Return the (X, Y) coordinate for the center point of the cell that contains the specified text.  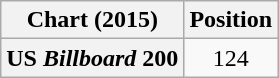
Position (231, 20)
US Billboard 200 (92, 58)
Chart (2015) (92, 20)
124 (231, 58)
